Capture the cell that displays the provided text and extract its [X, Y] central coordinate. 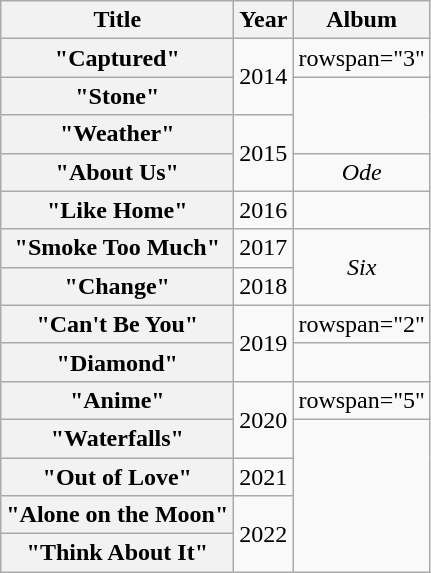
2017 [264, 248]
"Out of Love" [118, 477]
"Anime" [118, 400]
Title [118, 20]
rowspan="3" [362, 58]
"Stone" [118, 96]
"About Us" [118, 172]
"Can't Be You" [118, 324]
Year [264, 20]
"Think About It" [118, 553]
Album [362, 20]
rowspan="2" [362, 324]
2020 [264, 419]
"Waterfalls" [118, 438]
2014 [264, 77]
"Smoke Too Much" [118, 248]
"Alone on the Moon" [118, 515]
2015 [264, 153]
rowspan="5" [362, 400]
2019 [264, 343]
"Diamond" [118, 362]
"Weather" [118, 134]
2016 [264, 210]
2021 [264, 477]
"Like Home" [118, 210]
"Captured" [118, 58]
"Change" [118, 286]
Six [362, 267]
2022 [264, 534]
2018 [264, 286]
Ode [362, 172]
